Return (x, y) of the center of cell containing provided text 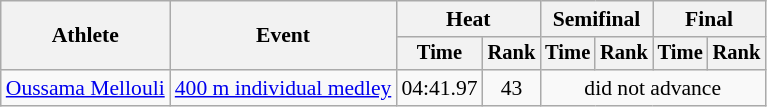
04:41.97 (439, 88)
Semifinal (596, 19)
Event (284, 36)
400 m individual medley (284, 88)
Oussama Mellouli (86, 88)
43 (512, 88)
did not advance (652, 88)
Heat (468, 19)
Final (709, 19)
Athlete (86, 36)
